Output the (x, y) coordinate of the center of the cell containing the given text.  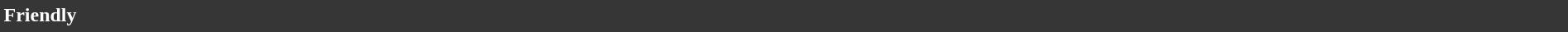
Friendly (784, 15)
